Find where the given text appears and provide that cell's center as (x, y) coordinate. 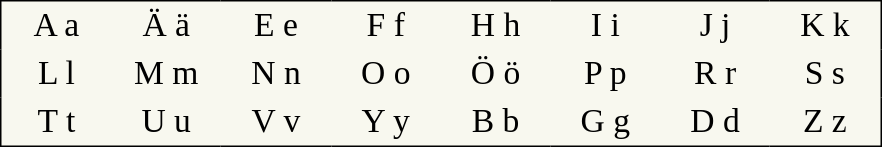
P p (605, 74)
M m (166, 74)
L l (56, 74)
F f (386, 26)
Ö ö (496, 74)
Z z (826, 122)
N n (276, 74)
O o (386, 74)
Y y (386, 122)
K k (826, 26)
J j (715, 26)
G g (605, 122)
Ä ä (166, 26)
I i (605, 26)
D d (715, 122)
B b (496, 122)
T t (56, 122)
E e (276, 26)
V v (276, 122)
S s (826, 74)
R r (715, 74)
U u (166, 122)
H h (496, 26)
A a (56, 26)
